Capture the cell that displays the provided text and extract its (X, Y) central coordinate. 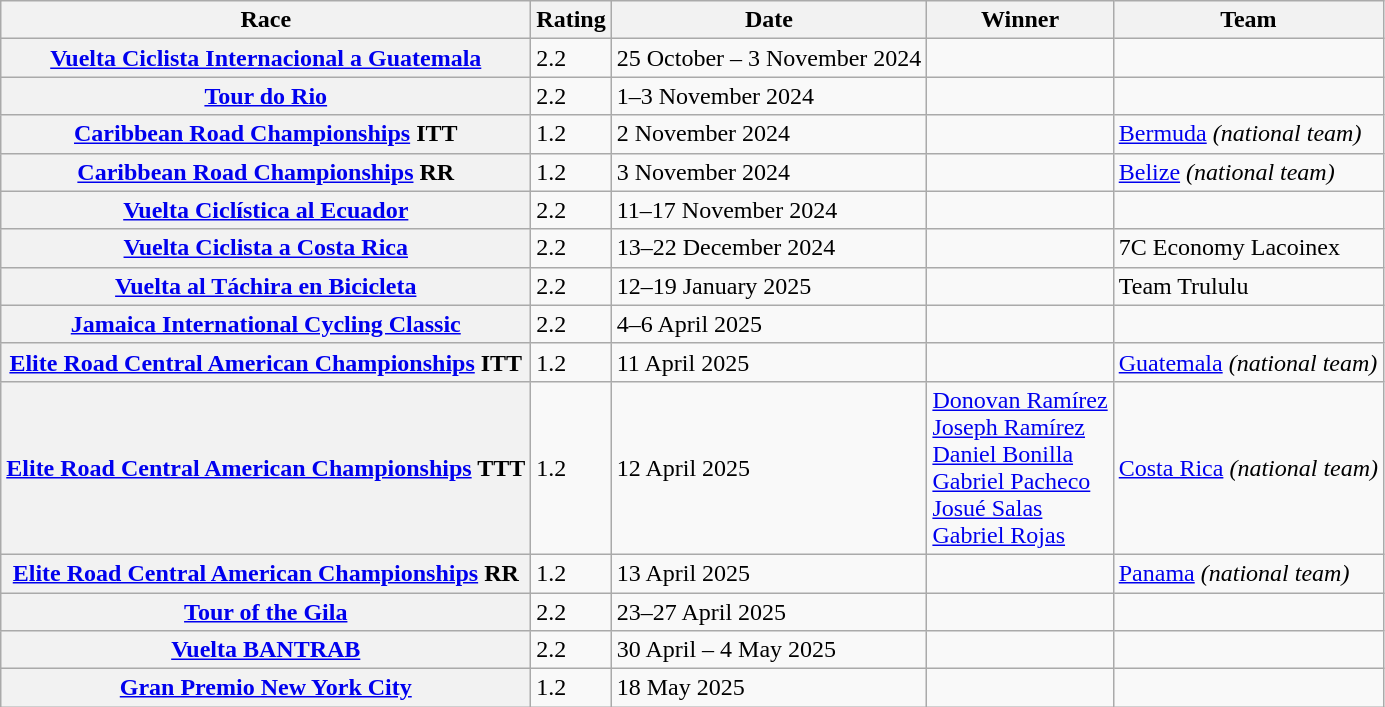
12 April 2025 (769, 468)
Team (1248, 20)
25 October – 3 November 2024 (769, 58)
4–6 April 2025 (769, 324)
Vuelta BANTRAB (266, 650)
7C Economy Lacoinex (1248, 248)
Tour do Rio (266, 96)
Race (266, 20)
Tour of the Gila (266, 611)
13–22 December 2024 (769, 248)
18 May 2025 (769, 688)
Elite Road Central American Championships TTT (266, 468)
Vuelta Ciclista Internacional a Guatemala (266, 58)
Vuelta Ciclística al Ecuador (266, 210)
13 April 2025 (769, 573)
Elite Road Central American Championships ITT (266, 362)
Costa Rica (national team) (1248, 468)
Caribbean Road Championships ITT (266, 134)
12–19 January 2025 (769, 286)
23–27 April 2025 (769, 611)
Belize (national team) (1248, 172)
Donovan RamírezJoseph RamírezDaniel BonillaGabriel PachecoJosué SalasGabriel Rojas (1020, 468)
Gran Premio New York City (266, 688)
Rating (571, 20)
11 April 2025 (769, 362)
Panama (national team) (1248, 573)
Date (769, 20)
Caribbean Road Championships RR (266, 172)
Jamaica International Cycling Classic (266, 324)
2 November 2024 (769, 134)
Bermuda (national team) (1248, 134)
11–17 November 2024 (769, 210)
1–3 November 2024 (769, 96)
Winner (1020, 20)
Guatemala (national team) (1248, 362)
Team Trululu (1248, 286)
3 November 2024 (769, 172)
30 April – 4 May 2025 (769, 650)
Vuelta al Táchira en Bicicleta (266, 286)
Vuelta Ciclista a Costa Rica (266, 248)
Elite Road Central American Championships RR (266, 573)
